Locate the cell with the specified text and output its [X, Y] center coordinate. 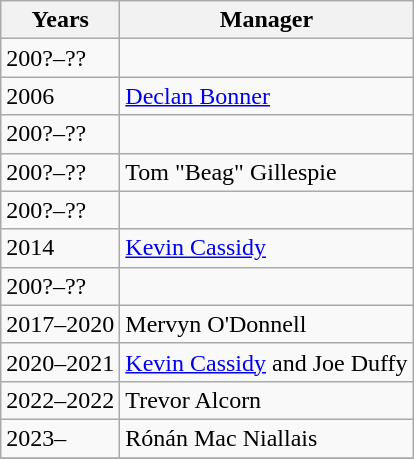
2020–2021 [60, 362]
Manager [266, 20]
Kevin Cassidy and Joe Duffy [266, 362]
2006 [60, 96]
2023– [60, 438]
2014 [60, 248]
Declan Bonner [266, 96]
2022–2022 [60, 400]
Rónán Mac Niallais [266, 438]
Mervyn O'Donnell [266, 324]
Years [60, 20]
Kevin Cassidy [266, 248]
Trevor Alcorn [266, 400]
2017–2020 [60, 324]
Tom "Beag" Gillespie [266, 172]
